Provide the [X, Y] coordinate of the cell's center where the given text is located.  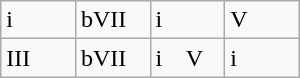
i V [188, 58]
III [38, 58]
V [262, 20]
